Identify which cell holds the provided text, then report its (x, y) central coordinate. 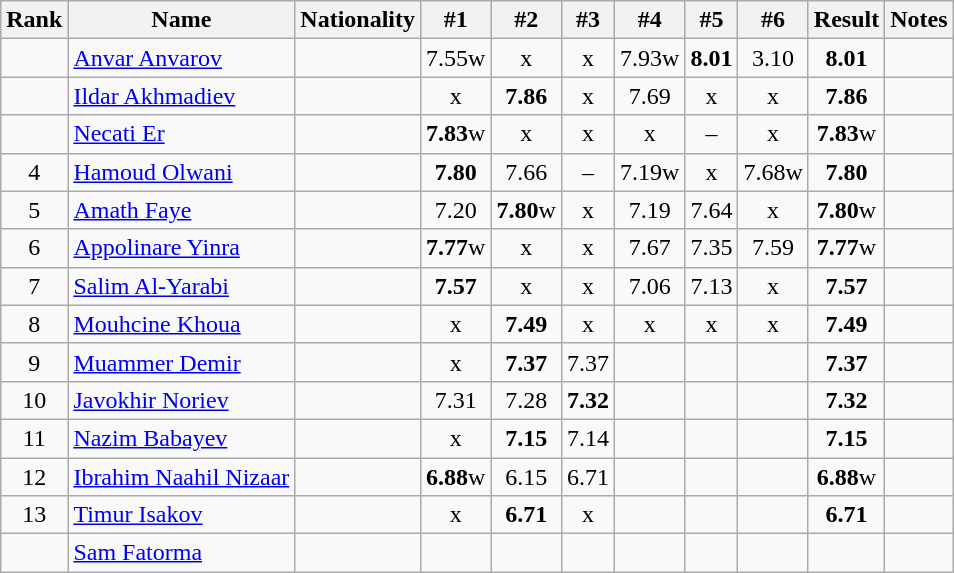
#3 (588, 20)
7.66 (526, 172)
6 (34, 248)
Nazim Babayev (182, 438)
13 (34, 515)
7.19w (649, 172)
Rank (34, 20)
7.31 (456, 400)
Anvar Anvarov (182, 58)
Mouhcine Khoua (182, 324)
Name (182, 20)
10 (34, 400)
Amath Faye (182, 210)
6.15 (526, 477)
Notes (919, 20)
Nationality (358, 20)
Result (846, 20)
5 (34, 210)
7.35 (712, 248)
Javokhir Noriev (182, 400)
12 (34, 477)
11 (34, 438)
Appolinare Yinra (182, 248)
7.06 (649, 286)
#6 (773, 20)
9 (34, 362)
#5 (712, 20)
#4 (649, 20)
7.64 (712, 210)
7 (34, 286)
Hamoud Olwani (182, 172)
7.93w (649, 58)
8 (34, 324)
#1 (456, 20)
7.19 (649, 210)
Sam Fatorma (182, 553)
Timur Isakov (182, 515)
7.28 (526, 400)
7.20 (456, 210)
7.67 (649, 248)
Ibrahim Naahil Nizaar (182, 477)
4 (34, 172)
Salim Al-Yarabi (182, 286)
#2 (526, 20)
7.55w (456, 58)
3.10 (773, 58)
Ildar Akhmadiev (182, 96)
7.59 (773, 248)
7.13 (712, 286)
7.68w (773, 172)
Necati Er (182, 134)
Muammer Demir (182, 362)
7.14 (588, 438)
7.69 (649, 96)
